Determine the (x, y) coordinate at the center of the cell enclosing the given text.  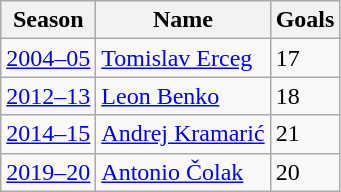
Goals (305, 20)
20 (305, 172)
Name (183, 20)
2014–15 (48, 134)
17 (305, 58)
2019–20 (48, 172)
Andrej Kramarić (183, 134)
Tomislav Erceg (183, 58)
Season (48, 20)
21 (305, 134)
Leon Benko (183, 96)
2004–05 (48, 58)
2012–13 (48, 96)
18 (305, 96)
Antonio Čolak (183, 172)
